Provide the (X, Y) coordinate of the cell's center where the given text is located.  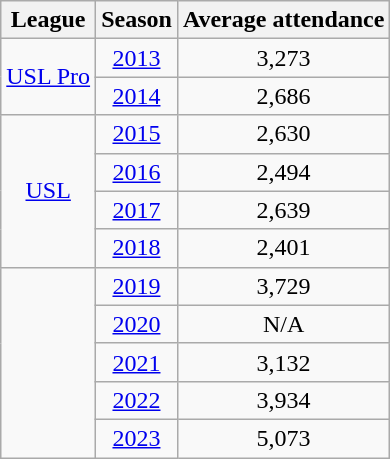
2,494 (284, 172)
2,401 (284, 248)
2014 (137, 96)
2,639 (284, 210)
League (48, 20)
2019 (137, 286)
N/A (284, 324)
2021 (137, 362)
2016 (137, 172)
2022 (137, 400)
3,273 (284, 58)
Season (137, 20)
3,729 (284, 286)
2023 (137, 438)
USL Pro (48, 77)
3,934 (284, 400)
USL (48, 191)
2020 (137, 324)
2,630 (284, 134)
2017 (137, 210)
2013 (137, 58)
2015 (137, 134)
3,132 (284, 362)
Average attendance (284, 20)
2018 (137, 248)
2,686 (284, 96)
5,073 (284, 438)
